Scan for the cell matching the given text and deliver its [X, Y] coordinate at center. 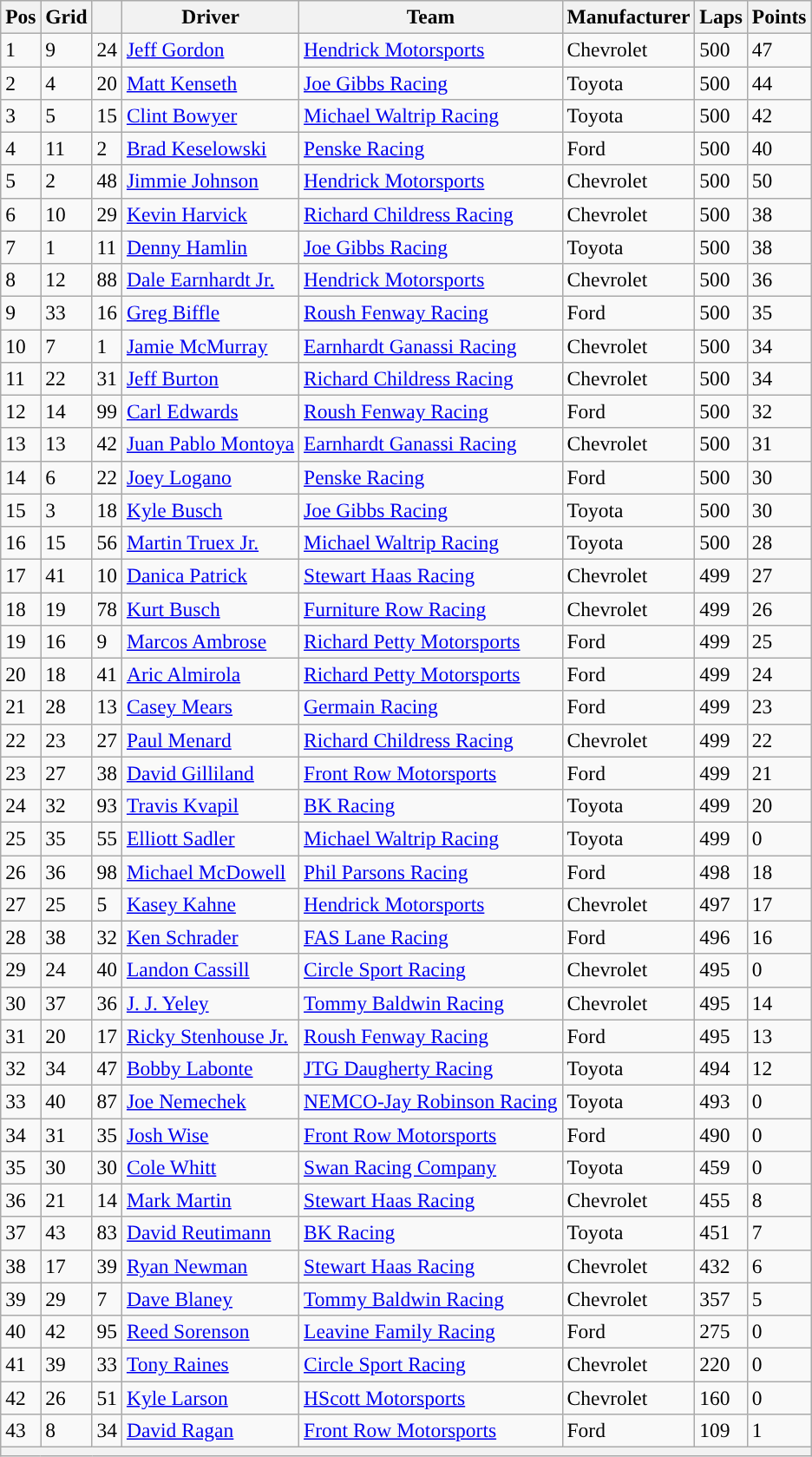
497 [722, 904]
Ken Schrader [210, 937]
432 [722, 1266]
Manufacturer [628, 16]
44 [779, 82]
Jeff Gordon [210, 49]
David Ragan [210, 1430]
Ricky Stenhouse Jr. [210, 1036]
Jimmie Johnson [210, 181]
Dave Blaney [210, 1299]
Casey Mears [210, 707]
55 [107, 838]
494 [722, 1068]
Pos [21, 16]
95 [107, 1331]
Germain Racing [430, 707]
Mark Martin [210, 1200]
Travis Kvapil [210, 805]
Jamie McMurray [210, 345]
Juan Pablo Montoya [210, 444]
HScott Motorsports [430, 1397]
Kyle Busch [210, 510]
Danica Patrick [210, 575]
93 [107, 805]
Michael McDowell [210, 871]
NEMCO-Jay Robinson Racing [430, 1101]
Paul Menard [210, 740]
Reed Sorenson [210, 1331]
160 [722, 1397]
Points [779, 16]
Brad Keselowski [210, 148]
498 [722, 871]
275 [722, 1331]
451 [722, 1233]
Kevin Harvick [210, 214]
220 [722, 1364]
Matt Kenseth [210, 82]
455 [722, 1200]
Leavine Family Racing [430, 1331]
Bobby Labonte [210, 1068]
88 [107, 279]
Greg Biffle [210, 312]
48 [107, 181]
FAS Lane Racing [430, 937]
Kasey Kahne [210, 904]
Driver [210, 16]
Aric Almirola [210, 674]
Landon Cassill [210, 970]
490 [722, 1134]
Cole Whitt [210, 1167]
87 [107, 1101]
56 [107, 542]
Joe Nemechek [210, 1101]
J. J. Yeley [210, 1003]
Grid [66, 16]
83 [107, 1233]
Martin Truex Jr. [210, 542]
Clint Bowyer [210, 115]
Ryan Newman [210, 1266]
Phil Parsons Racing [430, 871]
Swan Racing Company [430, 1167]
Kyle Larson [210, 1397]
98 [107, 871]
493 [722, 1101]
David Reutimann [210, 1233]
109 [722, 1430]
David Gilliland [210, 773]
496 [722, 937]
Team [430, 16]
99 [107, 411]
459 [722, 1167]
Tony Raines [210, 1364]
Denny Hamlin [210, 247]
357 [722, 1299]
Carl Edwards [210, 411]
Kurt Busch [210, 608]
Elliott Sadler [210, 838]
Laps [722, 16]
Marcos Ambrose [210, 641]
78 [107, 608]
Joey Logano [210, 477]
Dale Earnhardt Jr. [210, 279]
Jeff Burton [210, 378]
50 [779, 181]
51 [107, 1397]
Furniture Row Racing [430, 608]
JTG Daugherty Racing [430, 1068]
Josh Wise [210, 1134]
